Identify which cell holds the provided text, then report its (x, y) central coordinate. 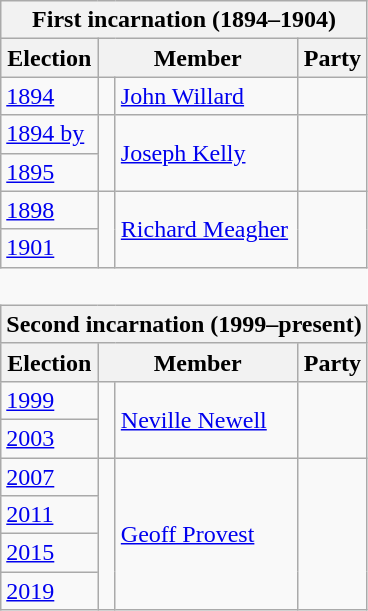
1999 (50, 400)
First incarnation (1894–1904) (184, 20)
2015 (50, 553)
John Willard (206, 96)
1894 (50, 96)
2007 (50, 477)
Second incarnation (1999–present) (184, 324)
Geoff Provest (206, 534)
1895 (50, 172)
2019 (50, 591)
2011 (50, 515)
Neville Newell (206, 419)
2003 (50, 438)
Joseph Kelly (206, 153)
Richard Meagher (206, 229)
1894 by (50, 134)
1901 (50, 248)
1898 (50, 210)
